Capture the cell that displays the provided text and extract its [x, y] central coordinate. 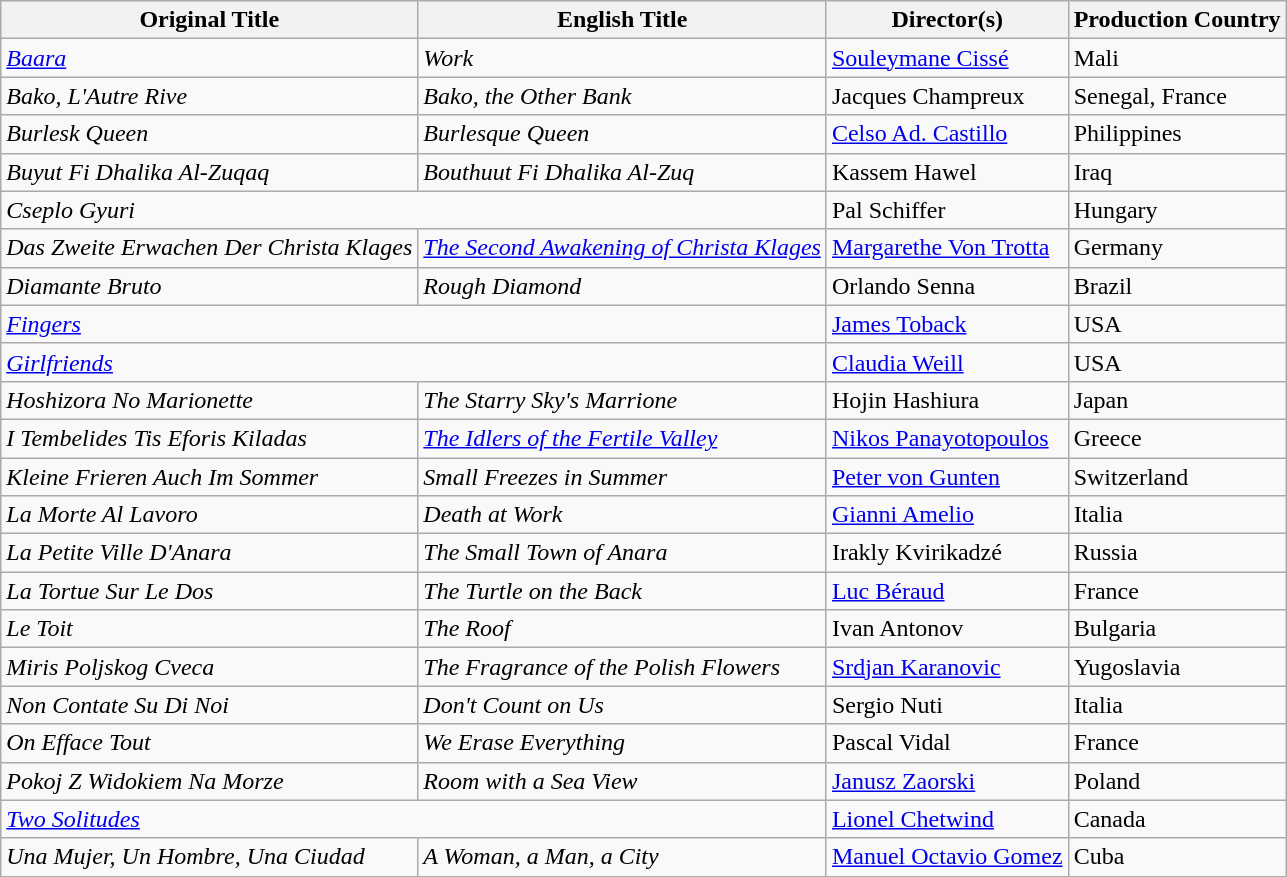
James Toback [947, 324]
Senegal, France [1177, 96]
Yugoslavia [1177, 667]
Brazil [1177, 286]
Death at Work [622, 515]
Pal Schiffer [947, 210]
Sergio Nuti [947, 705]
Switzerland [1177, 477]
Ivan Antonov [947, 629]
English Title [622, 20]
Hoshizora No Marionette [210, 400]
Jacques Champreux [947, 96]
Greece [1177, 438]
Manuel Octavio Gomez [947, 857]
Baara [210, 58]
Pascal Vidal [947, 743]
The Roof [622, 629]
Canada [1177, 819]
Miris Poljskog Cveca [210, 667]
Non Contate Su Di Noi [210, 705]
La Tortue Sur Le Dos [210, 591]
Work [622, 58]
Bouthuut Fi Dhalika Al-Zuq [622, 172]
A Woman, a Man, a City [622, 857]
Cuba [1177, 857]
Girlfriends [414, 362]
Buyut Fi Dhalika Al-Zuqaq [210, 172]
I Tembelides Tis Eforis Kiladas [210, 438]
Bako, the Other Bank [622, 96]
La Morte Al Lavoro [210, 515]
Pokoj Z Widokiem Na Morze [210, 781]
The Turtle on the Back [622, 591]
Peter von Gunten [947, 477]
Le Toit [210, 629]
Philippines [1177, 134]
On Efface Tout [210, 743]
La Petite Ville D'Anara [210, 553]
Germany [1177, 248]
Diamante Bruto [210, 286]
Burlesk Queen [210, 134]
Don't Count on Us [622, 705]
The Fragrance of the Polish Flowers [622, 667]
Hungary [1177, 210]
The Idlers of the Fertile Valley [622, 438]
Claudia Weill [947, 362]
Janusz Zaorski [947, 781]
Rough Diamond [622, 286]
Small Freezes in Summer [622, 477]
Iraq [1177, 172]
Luc Béraud [947, 591]
The Second Awakening of Christa Klages [622, 248]
We Erase Everything [622, 743]
Russia [1177, 553]
Poland [1177, 781]
Kleine Frieren Auch Im Sommer [210, 477]
Nikos Panayotopoulos [947, 438]
Celso Ad. Castillo [947, 134]
Production Country [1177, 20]
Burlesque Queen [622, 134]
Japan [1177, 400]
Lionel Chetwind [947, 819]
Hojin Hashiura [947, 400]
Souleymane Cissé [947, 58]
Kassem Hawel [947, 172]
Room with a Sea View [622, 781]
Das Zweite Erwachen Der Christa Klages [210, 248]
The Small Town of Anara [622, 553]
Fingers [414, 324]
Irakly Kvirikadzé [947, 553]
Srdjan Karanovic [947, 667]
Gianni Amelio [947, 515]
Bako, L'Autre Rive [210, 96]
The Starry Sky's Marrione [622, 400]
Cseplo Gyuri [414, 210]
Orlando Senna [947, 286]
Director(s) [947, 20]
Una Mujer, Un Hombre, Una Ciudad [210, 857]
Two Solitudes [414, 819]
Bulgaria [1177, 629]
Mali [1177, 58]
Margarethe Von Trotta [947, 248]
Original Title [210, 20]
